Find where the given text appears and provide that cell's center as [X, Y] coordinate. 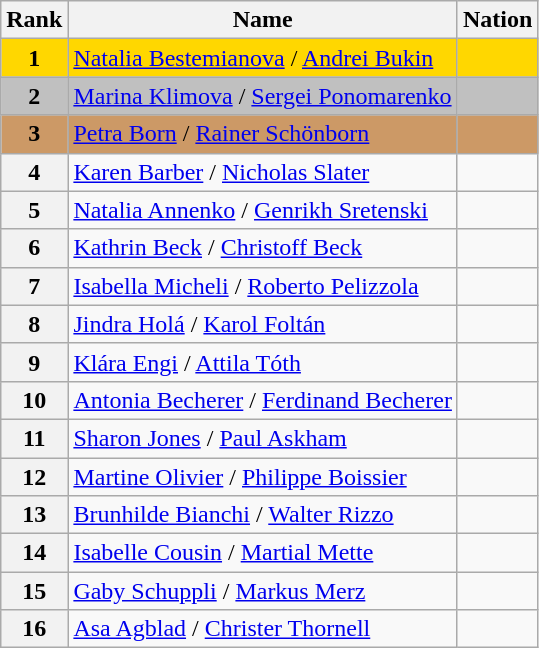
Sharon Jones / Paul Askham [263, 438]
4 [34, 172]
Kathrin Beck / Christoff Beck [263, 248]
16 [34, 629]
Brunhilde Bianchi / Walter Rizzo [263, 515]
Karen Barber / Nicholas Slater [263, 172]
1 [34, 58]
6 [34, 248]
Isabella Micheli / Roberto Pelizzola [263, 286]
Klára Engi / Attila Tóth [263, 362]
7 [34, 286]
14 [34, 553]
Natalia Annenko / Genrikh Sretenski [263, 210]
2 [34, 96]
Marina Klimova / Sergei Ponomarenko [263, 96]
Isabelle Cousin / Martial Mette [263, 553]
Jindra Holá / Karol Foltán [263, 324]
Gaby Schuppli / Markus Merz [263, 591]
3 [34, 134]
10 [34, 400]
Name [263, 20]
11 [34, 438]
Rank [34, 20]
Natalia Bestemianova / Andrei Bukin [263, 58]
5 [34, 210]
8 [34, 324]
Martine Olivier / Philippe Boissier [263, 477]
Nation [497, 20]
9 [34, 362]
Asa Agblad / Christer Thornell [263, 629]
13 [34, 515]
15 [34, 591]
Petra Born / Rainer Schönborn [263, 134]
Antonia Becherer / Ferdinand Becherer [263, 400]
12 [34, 477]
